Extract the (X, Y) coordinate from the center of the cell holding the provided text.  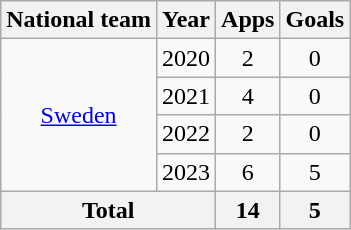
Sweden (79, 115)
2021 (186, 96)
6 (248, 172)
2020 (186, 58)
National team (79, 20)
4 (248, 96)
2022 (186, 134)
2023 (186, 172)
14 (248, 210)
Goals (315, 20)
Year (186, 20)
Total (108, 210)
Apps (248, 20)
